Pinpoint the cell where the given text exists, returning its [x, y] midpoint coordinate. 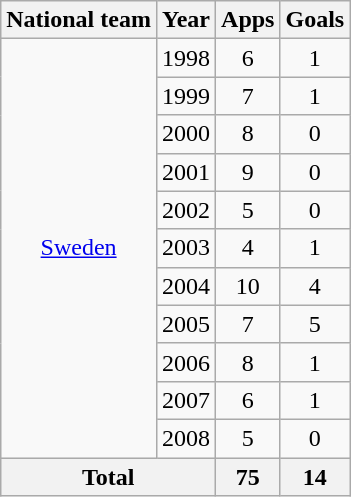
2006 [186, 362]
Goals [315, 20]
10 [248, 286]
2004 [186, 286]
Sweden [79, 248]
9 [248, 172]
Apps [248, 20]
2007 [186, 400]
2002 [186, 210]
1998 [186, 58]
2005 [186, 324]
2003 [186, 248]
Total [108, 477]
2000 [186, 134]
Year [186, 20]
14 [315, 477]
1999 [186, 96]
2008 [186, 438]
2001 [186, 172]
75 [248, 477]
National team [79, 20]
